Return the [x, y] coordinate for the center point of the cell that contains the specified text.  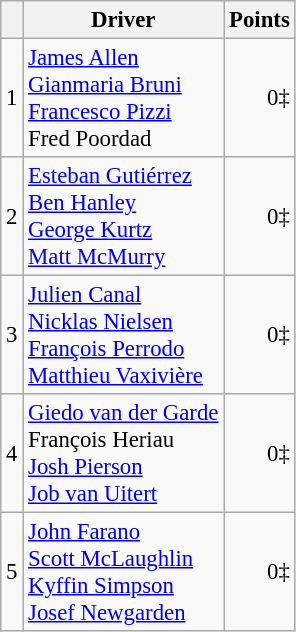
1 [12, 98]
3 [12, 336]
John Farano Scott McLaughlin Kyffin Simpson Josef Newgarden [124, 572]
Giedo van der Garde François Heriau Josh Pierson Job van Uitert [124, 454]
Julien Canal Nicklas Nielsen François Perrodo Matthieu Vaxivière [124, 336]
Points [260, 20]
2 [12, 216]
Esteban Gutiérrez Ben Hanley George Kurtz Matt McMurry [124, 216]
5 [12, 572]
4 [12, 454]
James Allen Gianmaria Bruni Francesco Pizzi Fred Poordad [124, 98]
Driver [124, 20]
